Find where the given text appears and provide that cell's center as [x, y] coordinate. 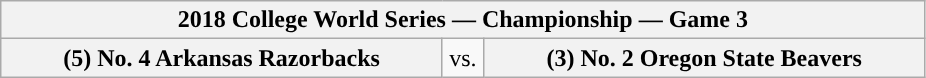
2018 College World Series — Championship — Game 3 [463, 20]
vs. [462, 58]
(5) No. 4 Arkansas Razorbacks [222, 58]
(3) No. 2 Oregon State Beavers [704, 58]
